Scan for the cell matching the given text and deliver its [X, Y] coordinate at center. 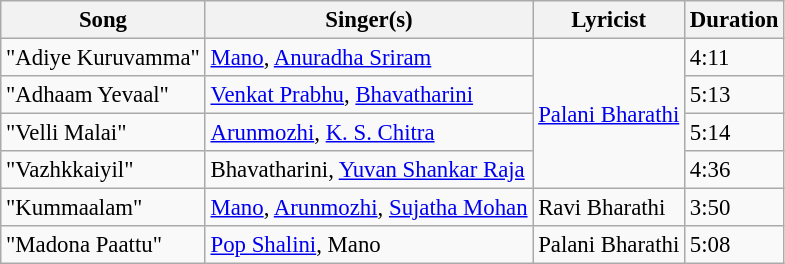
Ravi Bharathi [609, 208]
Singer(s) [369, 20]
4:11 [734, 58]
Mano, Arunmozhi, Sujatha Mohan [369, 208]
5:08 [734, 245]
"Adhaam Yevaal" [103, 95]
Pop Shalini, Mano [369, 245]
"Kummaalam" [103, 208]
Lyricist [609, 20]
Bhavatharini, Yuvan Shankar Raja [369, 170]
"Adiye Kuruvamma" [103, 58]
Song [103, 20]
Arunmozhi, K. S. Chitra [369, 133]
"Velli Malai" [103, 133]
4:36 [734, 170]
5:13 [734, 95]
"Vazhkkaiyil" [103, 170]
Duration [734, 20]
Mano, Anuradha Sriram [369, 58]
"Madona Paattu" [103, 245]
Venkat Prabhu, Bhavatharini [369, 95]
5:14 [734, 133]
3:50 [734, 208]
